Locate the cell with the specified text and output its (X, Y) center coordinate. 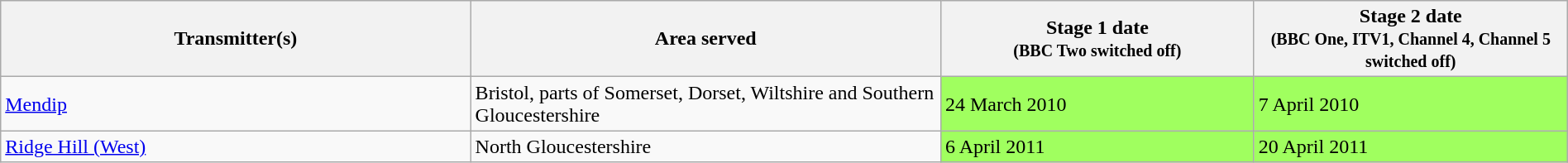
6 April 2011 (1097, 146)
Stage 1 date (BBC Two switched off) (1097, 39)
Mendip (236, 104)
Bristol, parts of Somerset, Dorset, Wiltshire and Southern Gloucestershire (705, 104)
7 April 2010 (1411, 104)
24 March 2010 (1097, 104)
North Gloucestershire (705, 146)
Area served (705, 39)
Ridge Hill (West) (236, 146)
Stage 2 date (BBC One, ITV1, Channel 4, Channel 5 switched off) (1411, 39)
20 April 2011 (1411, 146)
Transmitter(s) (236, 39)
